From the cell containing the given text, extract its center point as [x, y] coordinate. 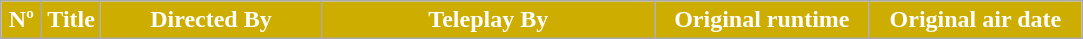
Teleplay By [488, 20]
Title [72, 20]
Original air date [976, 20]
Directed By [210, 20]
Original runtime [762, 20]
Nº [22, 20]
